Output the [X, Y] coordinate of the center of the cell containing the given text.  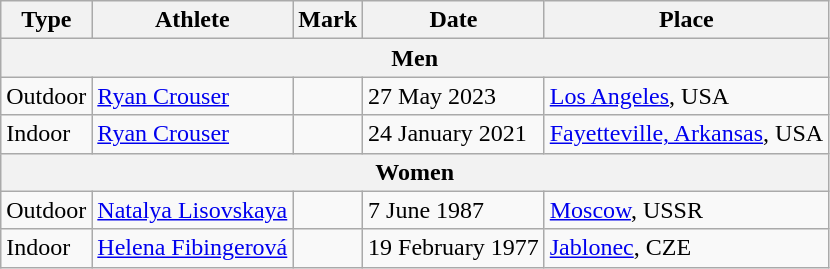
27 May 2023 [454, 96]
Athlete [192, 20]
Type [46, 20]
Mark [328, 20]
Place [686, 20]
Moscow, USSR [686, 210]
24 January 2021 [454, 134]
Jablonec, CZE [686, 248]
Fayetteville, Arkansas, USA [686, 134]
Los Angeles, USA [686, 96]
Helena Fibingerová [192, 248]
Natalya Lisovskaya [192, 210]
Women [415, 172]
Date [454, 20]
19 February 1977 [454, 248]
7 June 1987 [454, 210]
Men [415, 58]
